Find where the given text appears and provide that cell's center as [x, y] coordinate. 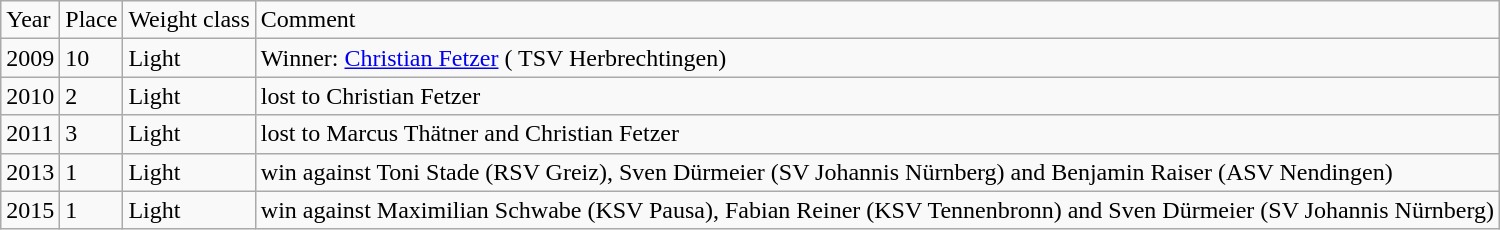
2010 [30, 96]
win against Maximilian Schwabe (KSV Pausa), Fabian Reiner (KSV Tennenbronn) and Sven Dürmeier (SV Johannis Nürnberg) [877, 210]
2015 [30, 210]
2009 [30, 58]
2013 [30, 172]
2 [92, 96]
Winner: Christian Fetzer ( TSV Herbrechtingen) [877, 58]
2011 [30, 134]
Comment [877, 20]
Place [92, 20]
win against Toni Stade (RSV Greiz), Sven Dürmeier (SV Johannis Nürnberg) and Benjamin Raiser (ASV Nendingen) [877, 172]
10 [92, 58]
Year [30, 20]
lost to Marcus Thätner and Christian Fetzer [877, 134]
lost to Christian Fetzer [877, 96]
Weight class [189, 20]
3 [92, 134]
